Extract the (X, Y) coordinate from the center of the cell holding the provided text.  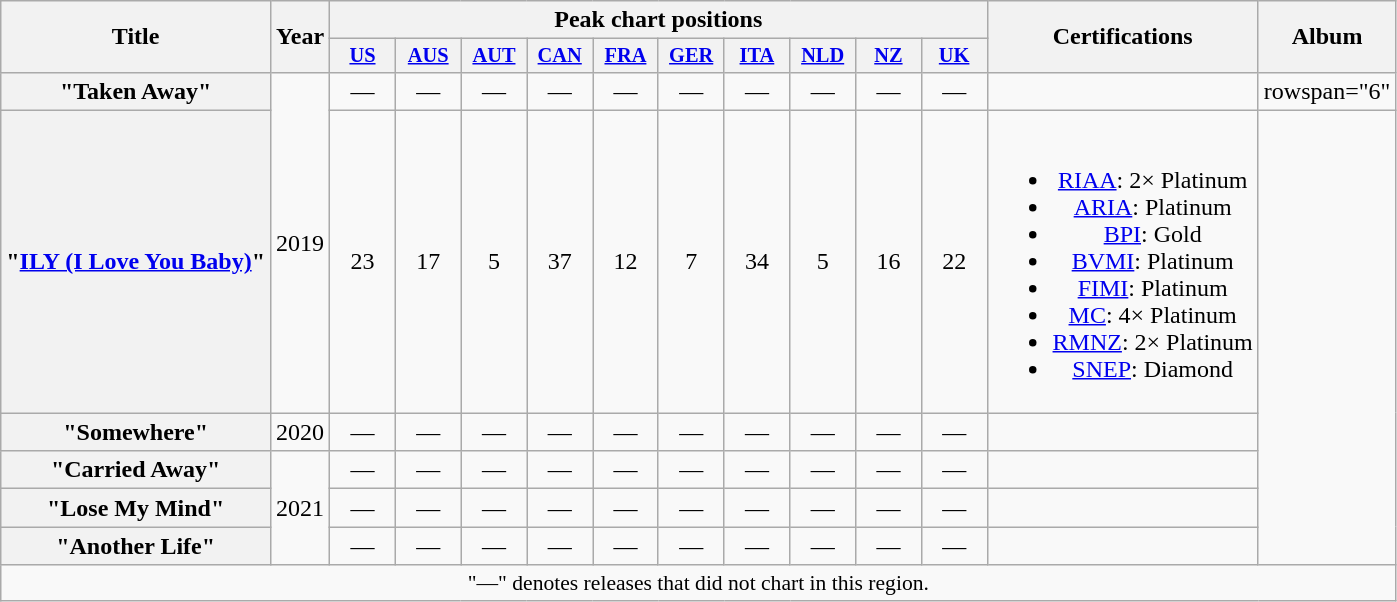
"Somewhere" (136, 432)
NZ (889, 56)
16 (889, 262)
23 (363, 262)
2020 (300, 432)
ITA (757, 56)
UK (954, 56)
NLD (823, 56)
AUS (428, 56)
Certifications (1122, 37)
2019 (300, 242)
12 (626, 262)
Album (1327, 37)
"Taken Away" (136, 91)
Year (300, 37)
34 (757, 262)
2021 (300, 508)
22 (954, 262)
RIAA: 2× PlatinumARIA: PlatinumBPI: GoldBVMI: PlatinumFIMI: PlatinumMC: 4× PlatinumRMNZ: 2× PlatinumSNEP: Diamond (1122, 262)
rowspan="6" (1327, 91)
CAN (560, 56)
"Lose My Mind" (136, 508)
7 (691, 262)
"Another Life" (136, 546)
Peak chart positions (658, 20)
"—" denotes releases that did not chart in this region. (698, 583)
Title (136, 37)
FRA (626, 56)
"ILY (I Love You Baby)" (136, 262)
37 (560, 262)
AUT (494, 56)
17 (428, 262)
"Carried Away" (136, 470)
GER (691, 56)
US (363, 56)
